Detect which cell encompasses the target text, then output its (x, y) center coordinate. 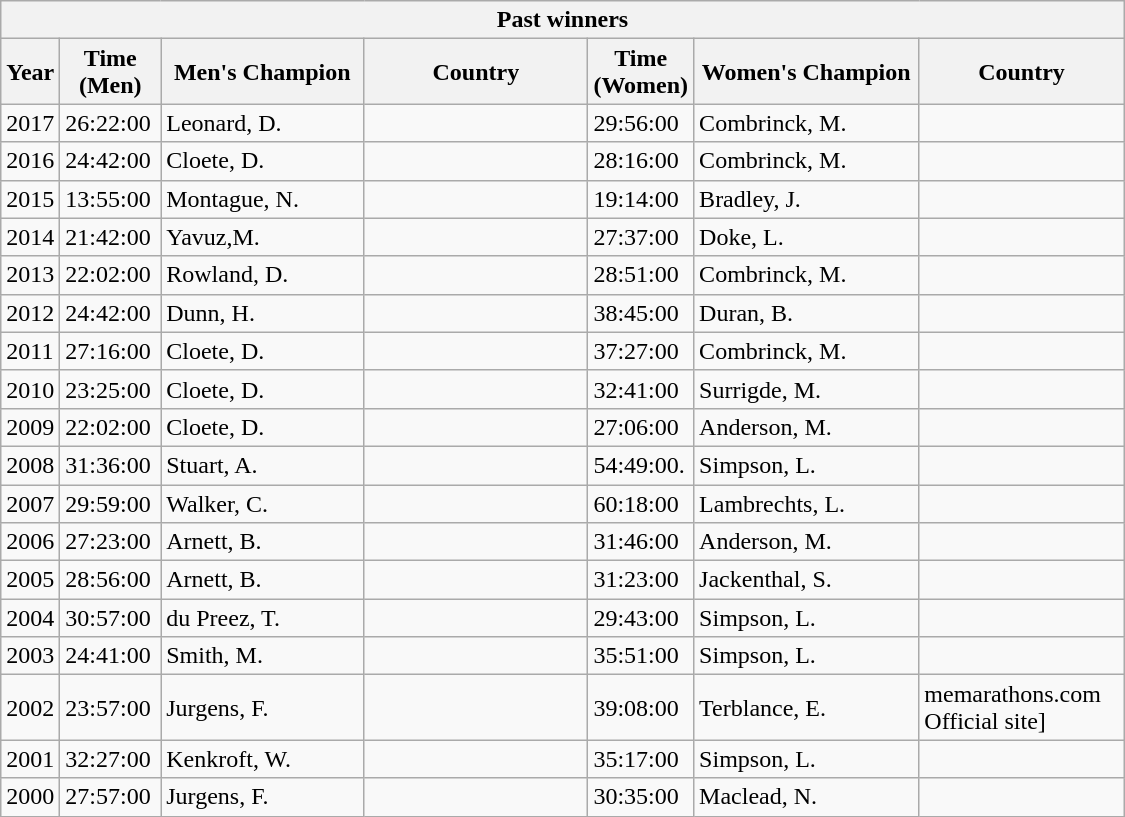
37:27:00 (641, 351)
Men's Champion (262, 72)
Smith, M. (262, 656)
28:56:00 (110, 580)
Bradley, J. (806, 199)
32:41:00 (641, 389)
Montague, N. (262, 199)
32:27:00 (110, 759)
38:45:00 (641, 313)
24:41:00 (110, 656)
23:57:00 (110, 708)
35:17:00 (641, 759)
27:37:00 (641, 237)
Walker, C. (262, 503)
30:57:00 (110, 618)
2002 (30, 708)
54:49:00. (641, 465)
2015 (30, 199)
29:43:00 (641, 618)
Duran, B. (806, 313)
2004 (30, 618)
memarathons.com Official site] (1022, 708)
2001 (30, 759)
27:06:00 (641, 427)
Rowland, D. (262, 275)
2016 (30, 161)
2010 (30, 389)
19:14:00 (641, 199)
31:36:00 (110, 465)
13:55:00 (110, 199)
30:35:00 (641, 797)
Yavuz,M. (262, 237)
31:46:00 (641, 542)
39:08:00 (641, 708)
29:56:00 (641, 123)
Time (Women) (641, 72)
Jackenthal, S. (806, 580)
du Preez, T. (262, 618)
2011 (30, 351)
2000 (30, 797)
31:23:00 (641, 580)
Year (30, 72)
2006 (30, 542)
Lambrechts, L. (806, 503)
2017 (30, 123)
Maclead, N. (806, 797)
29:59:00 (110, 503)
Past winners (563, 20)
Leonard, D. (262, 123)
2007 (30, 503)
28:51:00 (641, 275)
Kenkroft, W. (262, 759)
Women's Champion (806, 72)
28:16:00 (641, 161)
27:23:00 (110, 542)
27:16:00 (110, 351)
21:42:00 (110, 237)
60:18:00 (641, 503)
27:57:00 (110, 797)
2009 (30, 427)
2013 (30, 275)
2012 (30, 313)
23:25:00 (110, 389)
2014 (30, 237)
Stuart, A. (262, 465)
Surrigde, M. (806, 389)
Terblance, E. (806, 708)
Doke, L. (806, 237)
2005 (30, 580)
Time (Men) (110, 72)
2008 (30, 465)
2003 (30, 656)
Dunn, H. (262, 313)
35:51:00 (641, 656)
26:22:00 (110, 123)
